Return the [x, y] coordinate for the center point of the cell that contains the specified text.  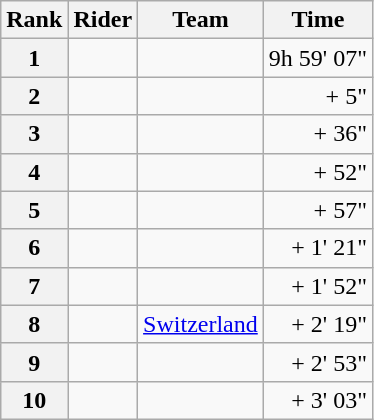
+ 3' 03" [318, 400]
10 [34, 400]
2 [34, 96]
+ 36" [318, 134]
+ 57" [318, 210]
9 [34, 362]
+ 1' 52" [318, 286]
+ 5" [318, 96]
6 [34, 248]
Rider [103, 20]
4 [34, 172]
+ 2' 53" [318, 362]
Time [318, 20]
+ 2' 19" [318, 324]
8 [34, 324]
Team [201, 20]
Rank [34, 20]
+ 52" [318, 172]
1 [34, 58]
+ 1' 21" [318, 248]
7 [34, 286]
Switzerland [201, 324]
9h 59' 07" [318, 58]
3 [34, 134]
5 [34, 210]
